Return the (X, Y) coordinate for the center point of the cell that contains the specified text.  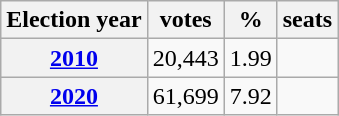
1.99 (250, 58)
Election year (74, 20)
2020 (74, 96)
votes (186, 20)
20,443 (186, 58)
61,699 (186, 96)
seats (307, 20)
% (250, 20)
7.92 (250, 96)
2010 (74, 58)
